Identify which cell holds the provided text, then report its [x, y] central coordinate. 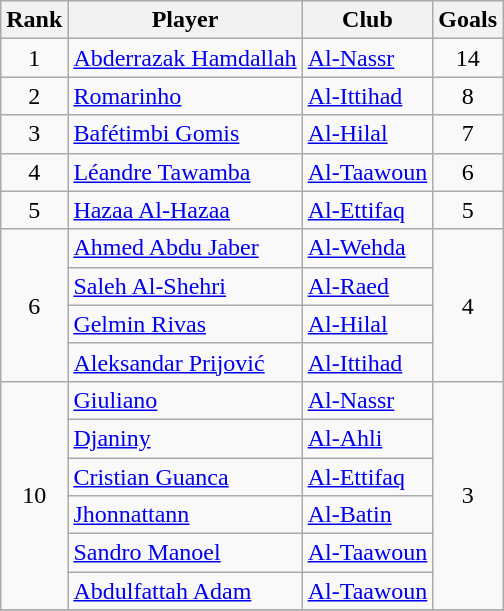
Jhonnattann [185, 515]
Cristian Guanca [185, 477]
Djaniny [185, 438]
Sandro Manoel [185, 553]
Abdulfattah Adam [185, 591]
7 [468, 134]
Aleksandar Prijović [185, 362]
Club [368, 20]
14 [468, 58]
Player [185, 20]
Romarinho [185, 96]
Al-Batin [368, 515]
2 [34, 96]
Al-Wehda [368, 248]
Hazaa Al-Hazaa [185, 210]
Abderrazak Hamdallah [185, 58]
Rank [34, 20]
Bafétimbi Gomis [185, 134]
Goals [468, 20]
Gelmin Rivas [185, 324]
8 [468, 96]
Giuliano [185, 400]
Al-Ahli [368, 438]
1 [34, 58]
Al-Raed [368, 286]
Saleh Al-Shehri [185, 286]
Ahmed Abdu Jaber [185, 248]
Léandre Tawamba [185, 172]
10 [34, 495]
